Identify which cell holds the provided text, then report its [x, y] central coordinate. 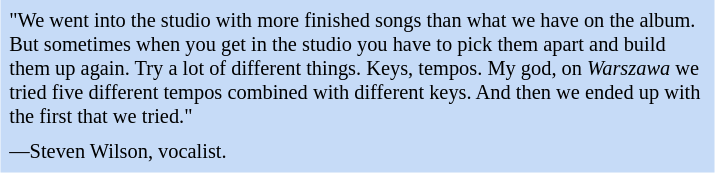
—Steven Wilson, vocalist. [358, 152]
